For the text-containing cell, return its midpoint in (x, y) coordinate format. 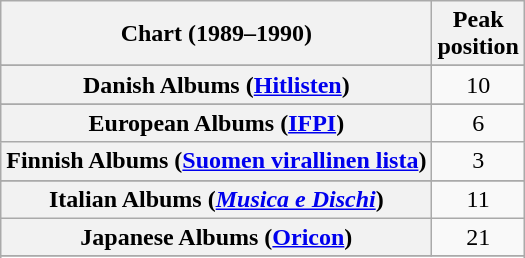
Peakposition (478, 34)
Italian Albums (Musica e Dischi) (216, 199)
European Albums (IFPI) (216, 123)
11 (478, 199)
21 (478, 237)
Chart (1989–1990) (216, 34)
Finnish Albums (Suomen virallinen lista) (216, 161)
Japanese Albums (Oricon) (216, 237)
3 (478, 161)
Danish Albums (Hitlisten) (216, 85)
10 (478, 85)
6 (478, 123)
